Detect which cell encompasses the target text, then output its [X, Y] center coordinate. 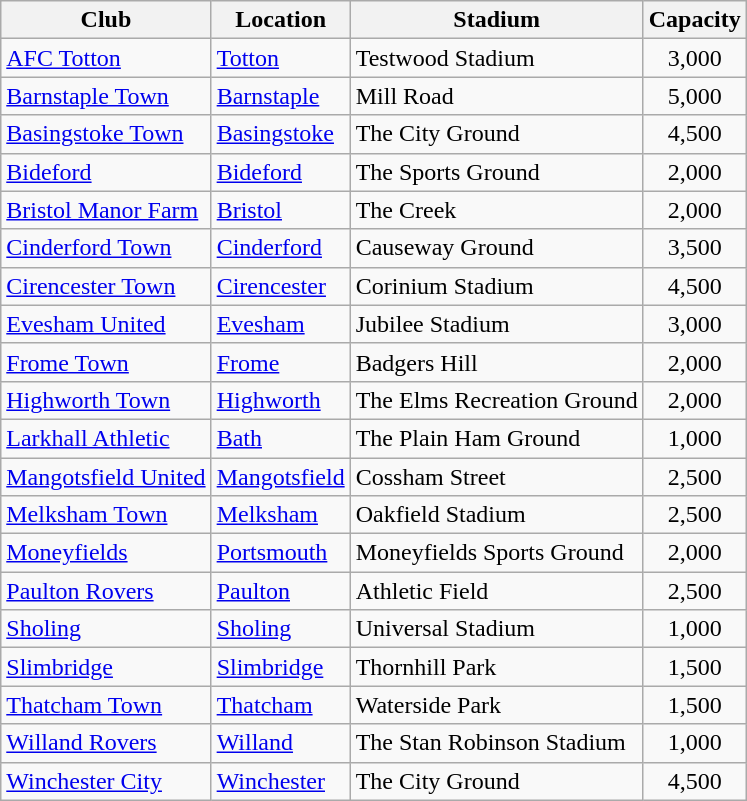
Cirencester Town [106, 286]
The Plain Ham Ground [496, 438]
Cinderford Town [106, 248]
Oakfield Stadium [496, 515]
Evesham United [106, 324]
Winchester [280, 781]
Larkhall Athletic [106, 438]
Willand [280, 743]
Club [106, 20]
5,000 [694, 96]
The Elms Recreation Ground [496, 400]
Barnstaple Town [106, 96]
Cirencester [280, 286]
Frome [280, 362]
The Stan Robinson Stadium [496, 743]
Highworth [280, 400]
Paulton Rovers [106, 591]
Portsmouth [280, 553]
Athletic Field [496, 591]
Corinium Stadium [496, 286]
Bristol [280, 210]
Mill Road [496, 96]
Moneyfields Sports Ground [496, 553]
Bath [280, 438]
Waterside Park [496, 705]
AFC Totton [106, 58]
Melksham [280, 515]
Willand Rovers [106, 743]
Testwood Stadium [496, 58]
The Sports Ground [496, 172]
Evesham [280, 324]
Basingstoke [280, 134]
Thornhill Park [496, 667]
Causeway Ground [496, 248]
Cossham Street [496, 477]
Location [280, 20]
Winchester City [106, 781]
Paulton [280, 591]
Barnstaple [280, 96]
Mangotsfield United [106, 477]
Highworth Town [106, 400]
Bristol Manor Farm [106, 210]
Stadium [496, 20]
Basingstoke Town [106, 134]
Melksham Town [106, 515]
Badgers Hill [496, 362]
3,500 [694, 248]
Cinderford [280, 248]
Universal Stadium [496, 629]
Jubilee Stadium [496, 324]
The Creek [496, 210]
Moneyfields [106, 553]
Frome Town [106, 362]
Mangotsfield [280, 477]
Thatcham [280, 705]
Totton [280, 58]
Capacity [694, 20]
Thatcham Town [106, 705]
